Capture the cell that displays the provided text and extract its (X, Y) central coordinate. 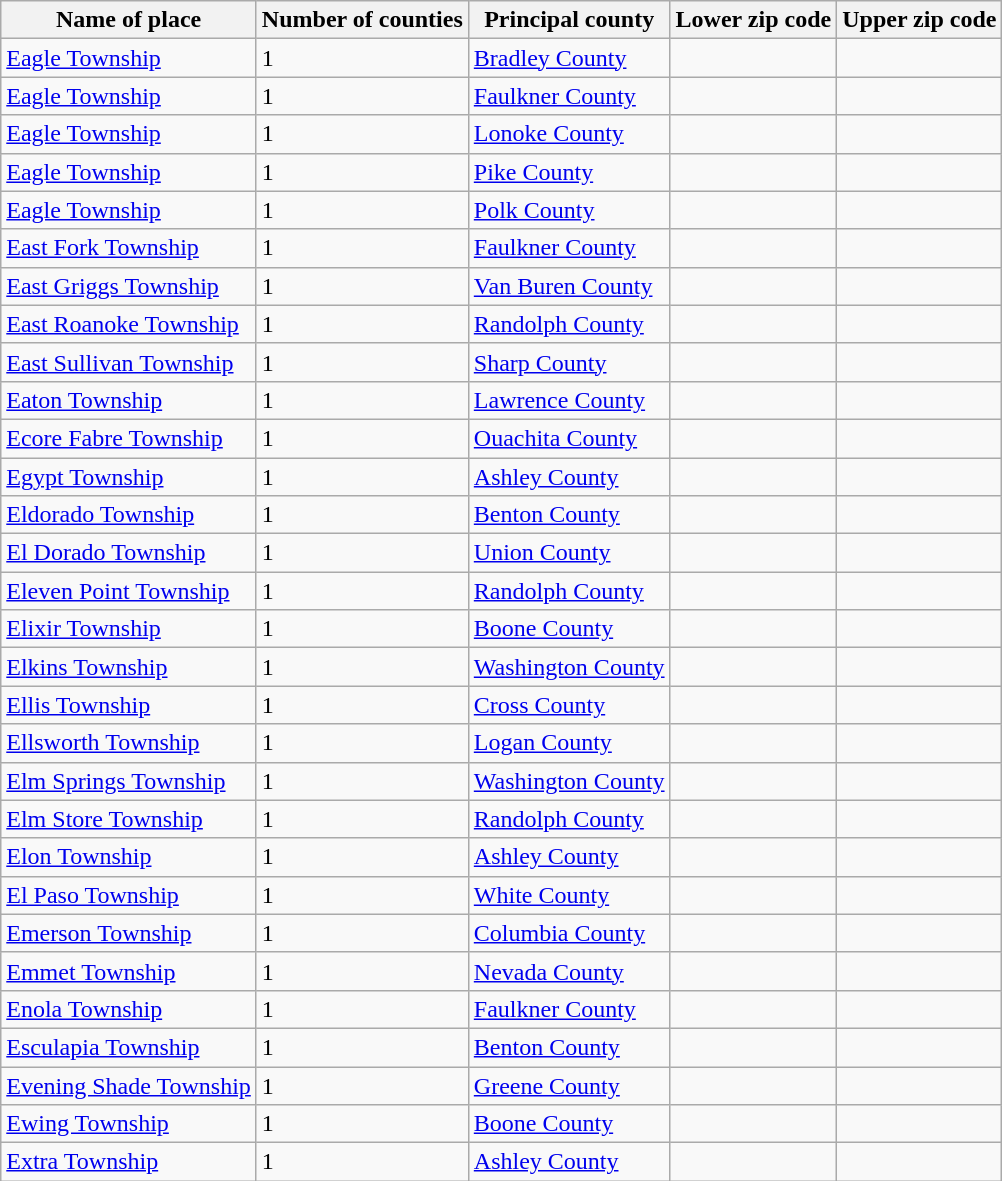
Lawrence County (569, 400)
Emmet Township (129, 971)
East Sullivan Township (129, 362)
East Roanoke Township (129, 324)
Union County (569, 553)
Logan County (569, 743)
Eleven Point Township (129, 591)
Elon Township (129, 857)
East Fork Township (129, 248)
Lower zip code (754, 20)
Eaton Township (129, 400)
Name of place (129, 20)
El Paso Township (129, 895)
Columbia County (569, 933)
Van Buren County (569, 286)
Esculapia Township (129, 1047)
Pike County (569, 172)
Egypt Township (129, 477)
Bradley County (569, 58)
Upper zip code (920, 20)
Elkins Township (129, 667)
East Griggs Township (129, 286)
Enola Township (129, 1009)
Ellis Township (129, 705)
Elm Store Township (129, 819)
Extra Township (129, 1162)
Greene County (569, 1085)
Eldorado Township (129, 515)
Ouachita County (569, 438)
White County (569, 895)
Elixir Township (129, 629)
Emerson Township (129, 933)
Principal county (569, 20)
Elm Springs Township (129, 781)
Nevada County (569, 971)
Cross County (569, 705)
Evening Shade Township (129, 1085)
Ellsworth Township (129, 743)
Ecore Fabre Township (129, 438)
Polk County (569, 210)
Ewing Township (129, 1124)
El Dorado Township (129, 553)
Sharp County (569, 362)
Number of counties (362, 20)
Lonoke County (569, 134)
